Identify which cell holds the provided text, then report its (x, y) central coordinate. 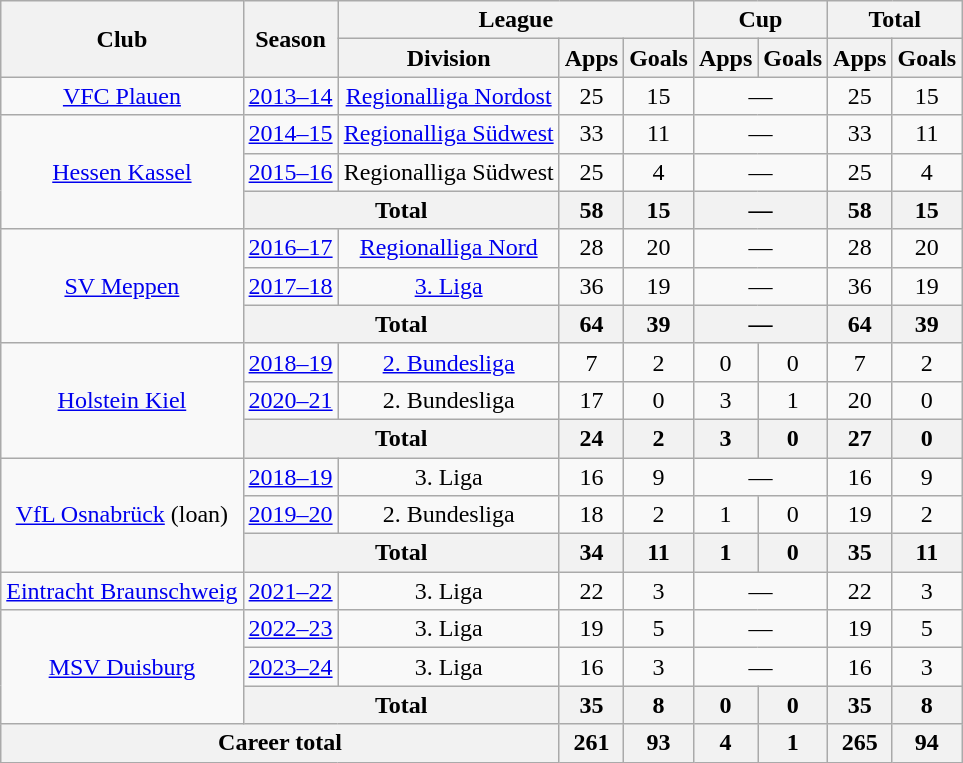
34 (591, 553)
24 (591, 438)
2020–21 (290, 400)
27 (860, 438)
League (516, 20)
2023–24 (290, 667)
Club (122, 39)
2014–15 (290, 134)
VfL Osnabrück (loan) (122, 515)
18 (591, 515)
Eintracht Braunschweig (122, 591)
MSV Duisburg (122, 667)
2017–18 (290, 286)
Cup (760, 20)
94 (927, 743)
2013–14 (290, 96)
Hessen Kassel (122, 172)
2022–23 (290, 629)
17 (591, 400)
Season (290, 39)
Career total (280, 743)
2019–20 (290, 515)
SV Meppen (122, 286)
Regionalliga Nord (448, 248)
2015–16 (290, 172)
Division (448, 58)
265 (860, 743)
Holstein Kiel (122, 400)
Regionalliga Nordost (448, 96)
93 (659, 743)
2016–17 (290, 248)
2021–22 (290, 591)
261 (591, 743)
VFC Plauen (122, 96)
